Identify which cell holds the provided text, then report its [x, y] central coordinate. 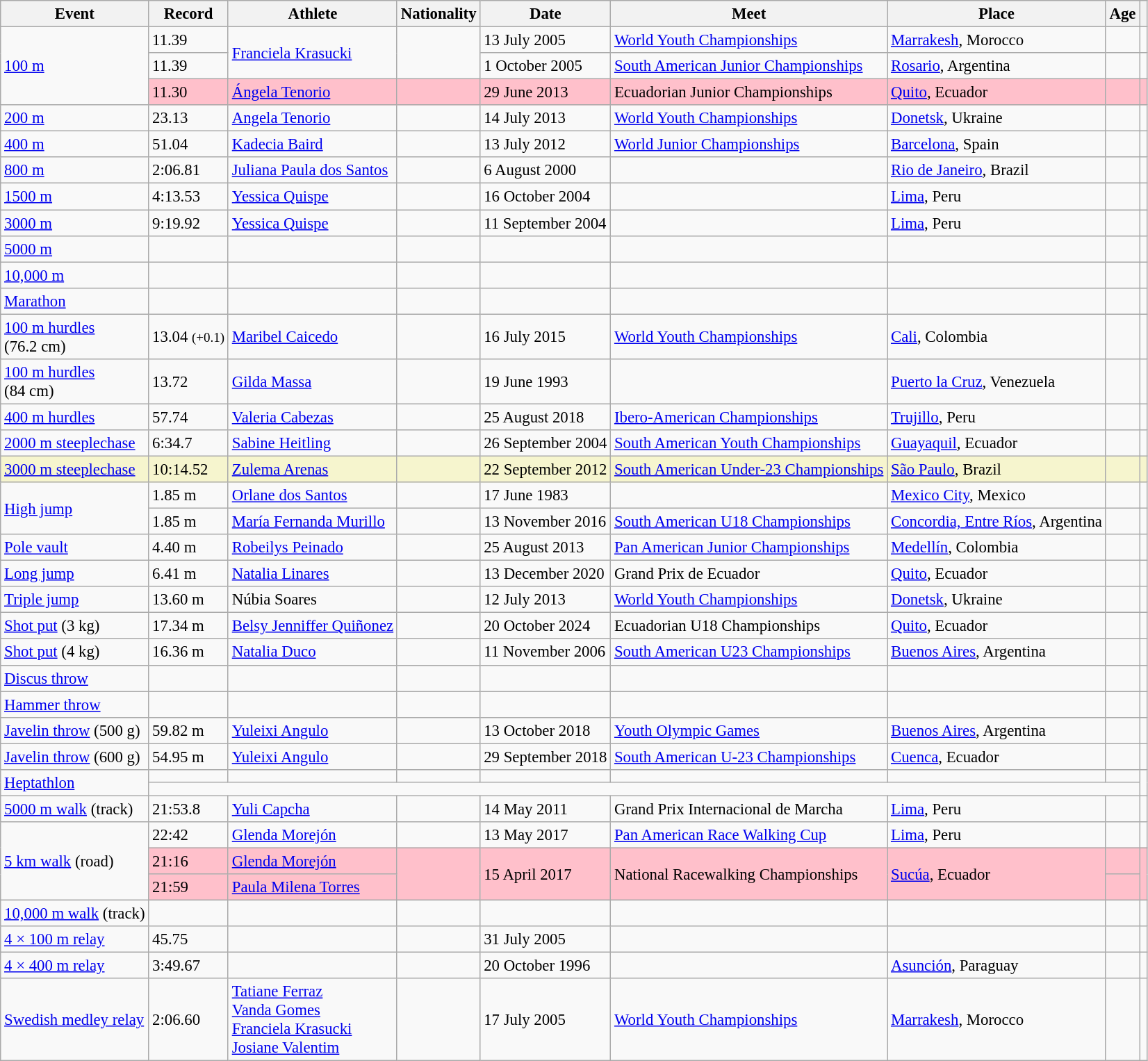
20 October 2024 [546, 626]
13.04 (+0.1) [189, 336]
South American Under-23 Championships [749, 469]
Long jump [75, 574]
29 June 2013 [546, 92]
Shot put (4 kg) [75, 652]
13 May 2017 [546, 835]
13 October 2018 [546, 730]
23.13 [189, 118]
13 December 2020 [546, 574]
400 m hurdles [75, 417]
Discus throw [75, 678]
100 m [75, 67]
Ángela Tenorio [313, 92]
25 August 2013 [546, 548]
10,000 m [75, 275]
Javelin throw (500 g) [75, 730]
4 × 400 m relay [75, 966]
Franciela Krasucki [313, 53]
Núbia Soares [313, 600]
São Paulo, Brazil [997, 469]
Kadecia Baird [313, 145]
31 July 2005 [546, 939]
14 July 2013 [546, 118]
Natalia Linares [313, 574]
Zulema Arenas [313, 469]
10,000 m walk (track) [75, 914]
Guayaquil, Ecuador [997, 443]
2:06.81 [189, 170]
1 October 2005 [546, 66]
Medellín, Colombia [997, 548]
22:42 [189, 835]
High jump [75, 509]
Asunción, Paraguay [997, 966]
13.72 [189, 382]
Barcelona, Spain [997, 145]
29 September 2018 [546, 757]
2000 m steeplechase [75, 443]
Sucúa, Ecuador [997, 874]
200 m [75, 118]
Pan American Race Walking Cup [749, 835]
Pan American Junior Championships [749, 548]
5000 m walk (track) [75, 809]
María Fernanda Murillo [313, 522]
5000 m [75, 249]
22 September 2012 [546, 469]
16 October 2004 [546, 197]
Tatiane FerrazVanda GomesFranciela KrasuckiJosiane Valentim [313, 1020]
South American U23 Championships [749, 652]
59.82 m [189, 730]
Juliana Paula dos Santos [313, 170]
Meet [749, 14]
Trujillo, Peru [997, 417]
21:16 [189, 861]
9:19.92 [189, 223]
Triple jump [75, 600]
Mexico City, Mexico [997, 495]
100 m hurdles(84 cm) [75, 382]
11 September 2004 [546, 223]
Puerto la Cruz, Venezuela [997, 382]
Place [997, 14]
17.34 m [189, 626]
16.36 m [189, 652]
15 April 2017 [546, 874]
Cali, Colombia [997, 336]
Angela Tenorio [313, 118]
14 May 2011 [546, 809]
1500 m [75, 197]
25 August 2018 [546, 417]
Shot put (3 kg) [75, 626]
World Junior Championships [749, 145]
Rosario, Argentina [997, 66]
17 June 1983 [546, 495]
Youth Olympic Games [749, 730]
3:49.67 [189, 966]
45.75 [189, 939]
6:34.7 [189, 443]
Nationality [438, 14]
National Racewalking Championships [749, 874]
Valeria Cabezas [313, 417]
26 September 2004 [546, 443]
11 November 2006 [546, 652]
19 June 1993 [546, 382]
Orlane dos Santos [313, 495]
6.41 m [189, 574]
20 October 1996 [546, 966]
Grand Prix de Ecuador [749, 574]
Pole vault [75, 548]
3000 m [75, 223]
Sabine Heitling [313, 443]
Ibero-American Championships [749, 417]
Record [189, 14]
12 July 2013 [546, 600]
13 November 2016 [546, 522]
Concordia, Entre Ríos, Argentina [997, 522]
South American Junior Championships [749, 66]
400 m [75, 145]
16 July 2015 [546, 336]
3000 m steeplechase [75, 469]
13 July 2012 [546, 145]
Paula Milena Torres [313, 887]
13 July 2005 [546, 40]
54.95 m [189, 757]
South American U-23 Championships [749, 757]
Marathon [75, 301]
Age [1123, 14]
Date [546, 14]
Event [75, 14]
5 km walk (road) [75, 862]
South American Youth Championships [749, 443]
21:53.8 [189, 809]
800 m [75, 170]
57.74 [189, 417]
Hammer throw [75, 705]
Athlete [313, 14]
Javelin throw (600 g) [75, 757]
4 × 100 m relay [75, 939]
100 m hurdles(76.2 cm) [75, 336]
51.04 [189, 145]
Natalia Duco [313, 652]
Gilda Massa [313, 382]
Rio de Janeiro, Brazil [997, 170]
13.60 m [189, 600]
Yuli Capcha [313, 809]
2:06.60 [189, 1020]
Grand Prix Internacional de Marcha [749, 809]
Ecuadorian U18 Championships [749, 626]
6 August 2000 [546, 170]
21:59 [189, 887]
10:14.52 [189, 469]
Robeilys Peinado [313, 548]
Cuenca, Ecuador [997, 757]
Ecuadorian Junior Championships [749, 92]
Swedish medley relay [75, 1020]
4.40 m [189, 548]
Belsy Jenniffer Quiñonez [313, 626]
Maribel Caicedo [313, 336]
South American U18 Championships [749, 522]
Heptathlon [75, 783]
4:13.53 [189, 197]
11.30 [189, 92]
17 July 2005 [546, 1020]
